Search for the cell housing the specified text and yield its [x, y] center coordinate. 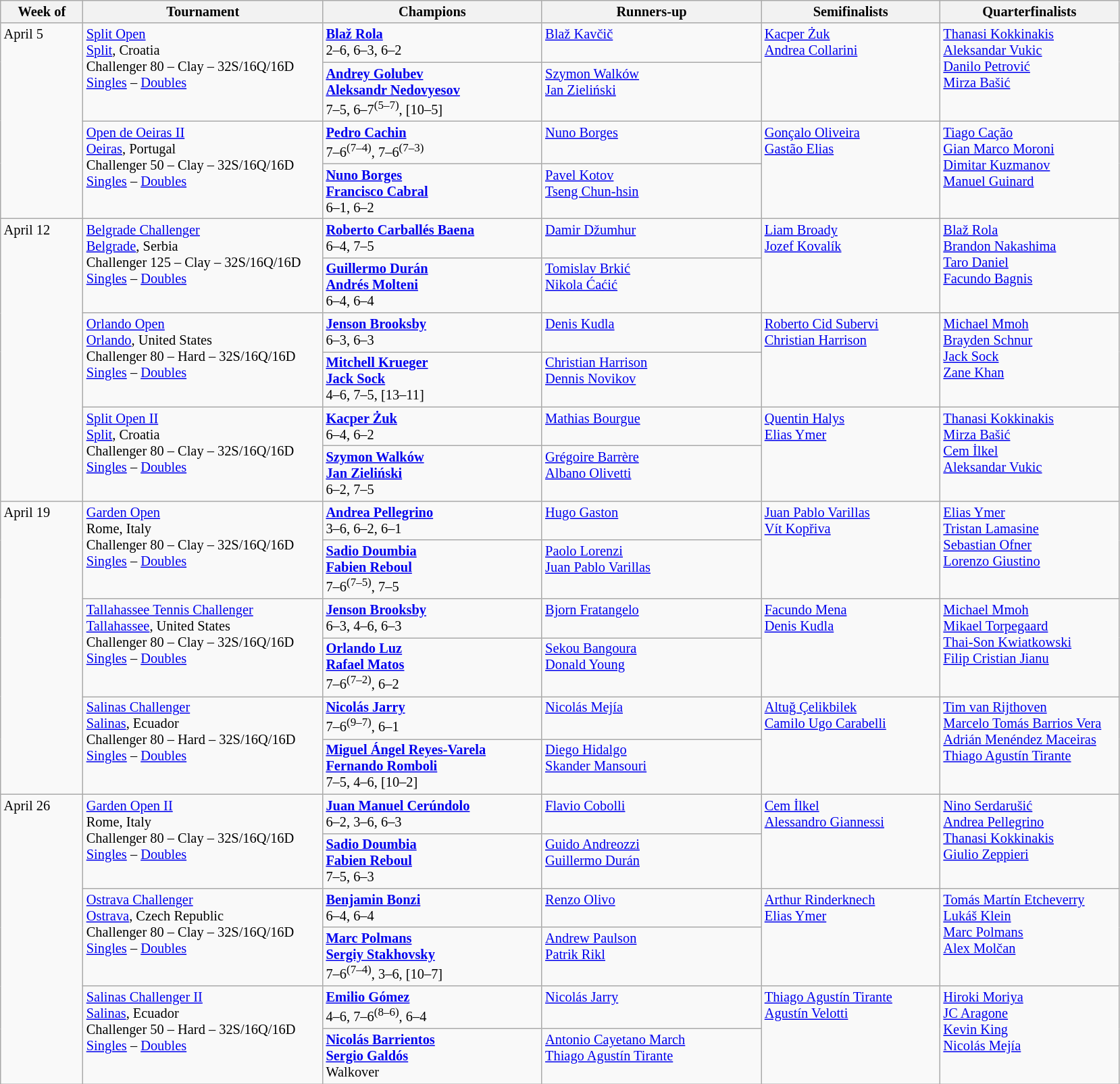
Nicolás Barrientos Sergio GaldósWalkover [432, 1056]
Guillermo Durán Andrés Molteni6–4, 6–4 [432, 285]
Orlando OpenOrlando, United States Challenger 80 – Hard – 32S/16Q/16DSingles – Doubles [203, 360]
Pavel Kotov Tseng Chun-hsin [651, 191]
Thanasi Kokkinakis Mirza Bašić Cem İlkel Aleksandar Vukic [1029, 454]
Ostrava ChallengerOstrava, Czech Republic Challenger 80 – Clay – 32S/16Q/16DSingles – Doubles [203, 937]
Open de Oeiras IIOeiras, Portugal Challenger 50 – Clay – 32S/16Q/16DSingles – Doubles [203, 170]
Bjorn Fratangelo [651, 618]
Guido Andreozzi Guillermo Durán [651, 861]
Mitchell Krueger Jack Sock4–6, 7–5, [13–11] [432, 379]
Elias Ymer Tristan Lamasine Sebastian Ofner Lorenzo Giustino [1029, 550]
Quentin Halys Elias Ymer [851, 454]
Tim van Rijthoven Marcelo Tomás Barrios Vera Adrián Menéndez Maceiras Thiago Agustín Tirante [1029, 745]
Juan Pablo Varillas Vít Kopřiva [851, 550]
Garden Open IIRome, Italy Challenger 80 – Clay – 32S/16Q/16DSingles – Doubles [203, 841]
Split Open IISplit, Croatia Challenger 80 – Clay – 32S/16Q/16DSingles – Doubles [203, 454]
Andrey Golubev Aleksandr Nedovyesov7–5, 6–7(5–7), [10–5] [432, 92]
Michael Mmoh Brayden Schnur Jack Sock Zane Khan [1029, 360]
Kacper Żuk6–4, 6–2 [432, 426]
Paolo Lorenzi Juan Pablo Varillas [651, 569]
Nicolás Mejía [651, 718]
Damir Džumhur [651, 238]
Juan Manuel Cerúndolo6–2, 3–6, 6–3 [432, 814]
Christian Harrison Dennis Novikov [651, 379]
Nuno Borges [651, 142]
Miguel Ángel Reyes-Varela Fernando Romboli7–5, 4–6, [10–2] [432, 766]
Altuğ Çelikbilek Camilo Ugo Carabelli [851, 745]
Arthur Rinderknech Elias Ymer [851, 937]
Nino Serdarušić Andrea Pellegrino Thanasi Kokkinakis Giulio Zeppieri [1029, 841]
Tomás Martín Etcheverry Lukáš Klein Marc Polmans Alex Molčan [1029, 937]
Szymon Walków Jan Zieliński6–2, 7–5 [432, 474]
Hugo Gaston [651, 520]
Semifinalists [851, 11]
Belgrade ChallengerBelgrade, Serbia Challenger 125 – Clay – 32S/16Q/16DSingles – Doubles [203, 265]
Garden OpenRome, Italy Challenger 80 – Clay – 32S/16Q/16DSingles – Doubles [203, 550]
Mathias Bourgue [651, 426]
April 19 [42, 647]
Szymon Walków Jan Zieliński [651, 92]
Quarterfinalists [1029, 11]
Antonio Cayetano March Thiago Agustín Tirante [651, 1056]
Cem İlkel Alessandro Giannessi [851, 841]
Blaž Kavčič [651, 43]
Benjamin Bonzi6–4, 6–4 [432, 908]
Runners-up [651, 11]
Renzo Olivo [651, 908]
Pedro Cachin7–6(7–4), 7–6(7–3) [432, 142]
Tiago Cação Gian Marco Moroni Dimitar Kuzmanov Manuel Guinard [1029, 170]
Jenson Brooksby6–3, 6–3 [432, 332]
Sadio Doumbia Fabien Reboul7–5, 6–3 [432, 861]
Diego Hidalgo Skander Mansouri [651, 766]
Sekou Bangoura Donald Young [651, 666]
Thanasi Kokkinakis Aleksandar Vukic Danilo Petrović Mirza Bašić [1029, 72]
Split OpenSplit, Croatia Challenger 80 – Clay – 32S/16Q/16DSingles – Doubles [203, 72]
Denis Kudla [651, 332]
Roberto Cid Subervi Christian Harrison [851, 360]
Blaž Rola2–6, 6–3, 6–2 [432, 43]
Week of [42, 11]
Tallahassee Tennis ChallengerTallahassee, United States Challenger 80 – Clay – 32S/16Q/16DSingles – Doubles [203, 647]
Champions [432, 11]
Thiago Agustín Tirante Agustín Velotti [851, 1035]
Blaž Rola Brandon Nakashima Taro Daniel Facundo Bagnis [1029, 265]
Tournament [203, 11]
Michael Mmoh Mikael Torpegaard Thai-Son Kwiatkowski Filip Cristian Jianu [1029, 647]
Liam Broady Jozef Kovalík [851, 265]
April 5 [42, 120]
Andrea Pellegrino3–6, 6–2, 6–1 [432, 520]
Roberto Carballés Baena6–4, 7–5 [432, 238]
Nuno Borges Francisco Cabral6–1, 6–2 [432, 191]
Orlando Luz Rafael Matos7–6(7–2), 6–2 [432, 666]
Hiroki Moriya JC Aragone Kevin King Nicolás Mejía [1029, 1035]
Andrew Paulson Patrik Rikl [651, 957]
Tomislav Brkić Nikola Ćaćić [651, 285]
Grégoire Barrère Albano Olivetti [651, 474]
Nicolás Jarry7–6(9–7), 6–1 [432, 718]
Salinas Challenger IISalinas, Ecuador Challenger 50 – Hard – 32S/16Q/16DSingles – Doubles [203, 1035]
Jenson Brooksby6–3, 4–6, 6–3 [432, 618]
Nicolás Jarry [651, 1007]
Flavio Cobolli [651, 814]
Facundo Mena Denis Kudla [851, 647]
Salinas ChallengerSalinas, Ecuador Challenger 80 – Hard – 32S/16Q/16DSingles – Doubles [203, 745]
Emilio Gómez4–6, 7–6(8–6), 6–4 [432, 1007]
Sadio Doumbia Fabien Reboul7–6(7–5), 7–5 [432, 569]
April 12 [42, 360]
Gonçalo Oliveira Gastão Elias [851, 170]
April 26 [42, 939]
Marc Polmans Sergiy Stakhovsky7–6(7–4), 3–6, [10–7] [432, 957]
Kacper Żuk Andrea Collarini [851, 72]
